Extract the (X, Y) coordinate from the center of the cell holding the provided text.  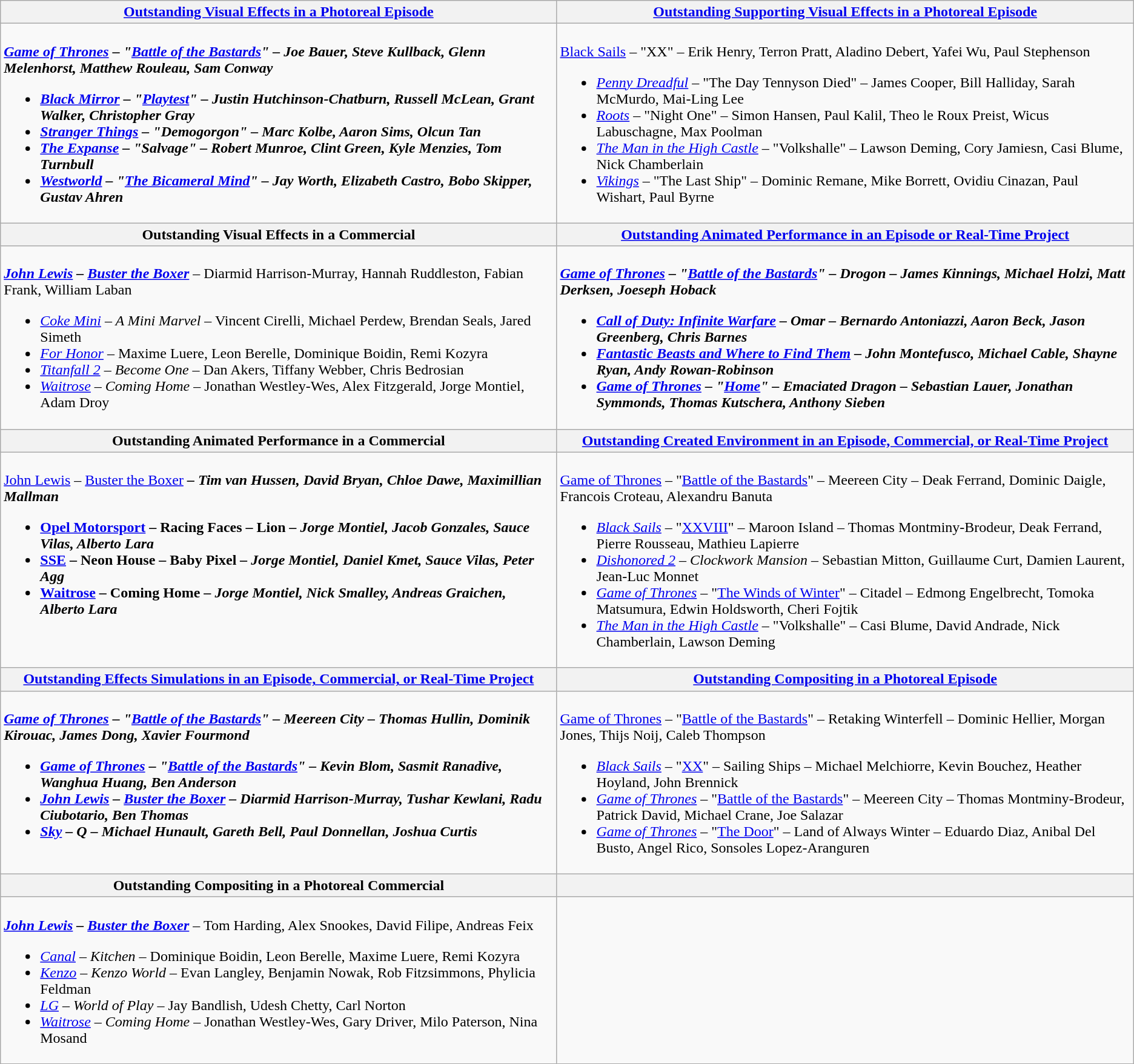
Outstanding Compositing in a Photoreal Episode (845, 679)
Outstanding Visual Effects in a Commercial (279, 234)
Outstanding Compositing in a Photoreal Commercial (279, 885)
Outstanding Supporting Visual Effects in a Photoreal Episode (845, 12)
Outstanding Effects Simulations in an Episode, Commercial, or Real-Time Project (279, 679)
Outstanding Visual Effects in a Photoreal Episode (279, 12)
Outstanding Created Environment in an Episode, Commercial, or Real-Time Project (845, 441)
Outstanding Animated Performance in an Episode or Real-Time Project (845, 234)
Outstanding Animated Performance in a Commercial (279, 441)
